Output the (X, Y) coordinate of the center of the cell containing the given text.  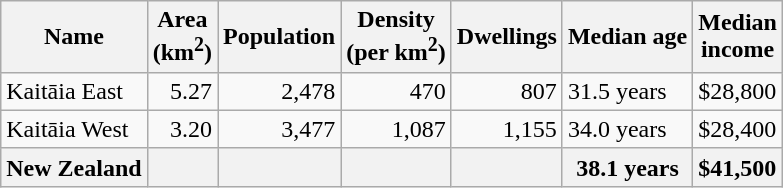
Name (74, 37)
1,087 (396, 129)
$28,400 (738, 129)
3.20 (182, 129)
$28,800 (738, 91)
5.27 (182, 91)
$41,500 (738, 167)
3,477 (280, 129)
31.5 years (627, 91)
Density(per km2) (396, 37)
Medianincome (738, 37)
38.1 years (627, 167)
Population (280, 37)
Kaitāia East (74, 91)
Dwellings (506, 37)
New Zealand (74, 167)
2,478 (280, 91)
1,155 (506, 129)
34.0 years (627, 129)
Area(km2) (182, 37)
807 (506, 91)
Kaitāia West (74, 129)
470 (396, 91)
Median age (627, 37)
